Find where the given text appears and provide that cell's center as (X, Y) coordinate. 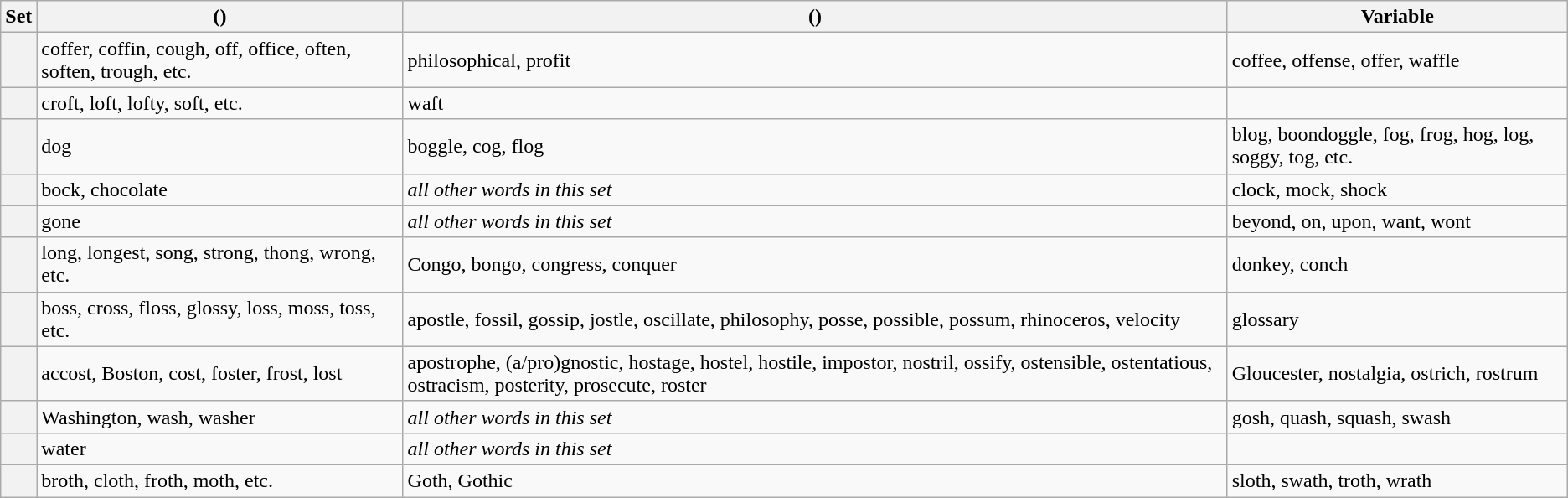
apostrophe, (a/pro)gnostic, hostage, hostel, hostile, impostor, nostril, ossify, ostensible, ostentatious, ostracism, posterity, prosecute, roster (815, 374)
waft (815, 103)
bock, chocolate (219, 189)
long, longest, song, strong, thong, wrong, etc. (219, 265)
philosophical, profit (815, 60)
Washington, wash, washer (219, 417)
Congo, bongo, congress, conquer (815, 265)
boggle, cog, flog (815, 146)
sloth, swath, troth, wrath (1397, 480)
coffee, offense, offer, waffle (1397, 60)
Variable (1397, 17)
boss, cross, floss, glossy, loss, moss, toss, etc. (219, 319)
beyond, on, upon, want, wont (1397, 221)
water (219, 449)
glossary (1397, 319)
blog, boondoggle, fog, frog, hog, log, soggy, tog, etc. (1397, 146)
accost, Boston, cost, foster, frost, lost (219, 374)
dog (219, 146)
croft, loft, lofty, soft, etc. (219, 103)
Gloucester, nostalgia, ostrich, rostrum (1397, 374)
coffer, coffin, cough, off, office, often, soften, trough, etc. (219, 60)
gone (219, 221)
clock, mock, shock (1397, 189)
Set (18, 17)
gosh, quash, squash, swash (1397, 417)
broth, cloth, froth, moth, etc. (219, 480)
apostle, fossil, gossip, jostle, oscillate, philosophy, posse, possible, possum, rhinoceros, velocity (815, 319)
donkey, conch (1397, 265)
Goth, Gothic (815, 480)
